Identify which cell holds the provided text, then report its [X, Y] central coordinate. 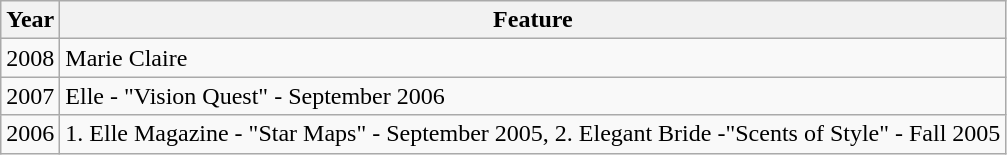
1. Elle Magazine - "Star Maps" - September 2005, 2. Elegant Bride -"Scents of Style" - Fall 2005 [533, 134]
Feature [533, 20]
2006 [30, 134]
2007 [30, 96]
2008 [30, 58]
Elle - "Vision Quest" - September 2006 [533, 96]
Marie Claire [533, 58]
Year [30, 20]
